Locate the cell with the specified text and output its [x, y] center coordinate. 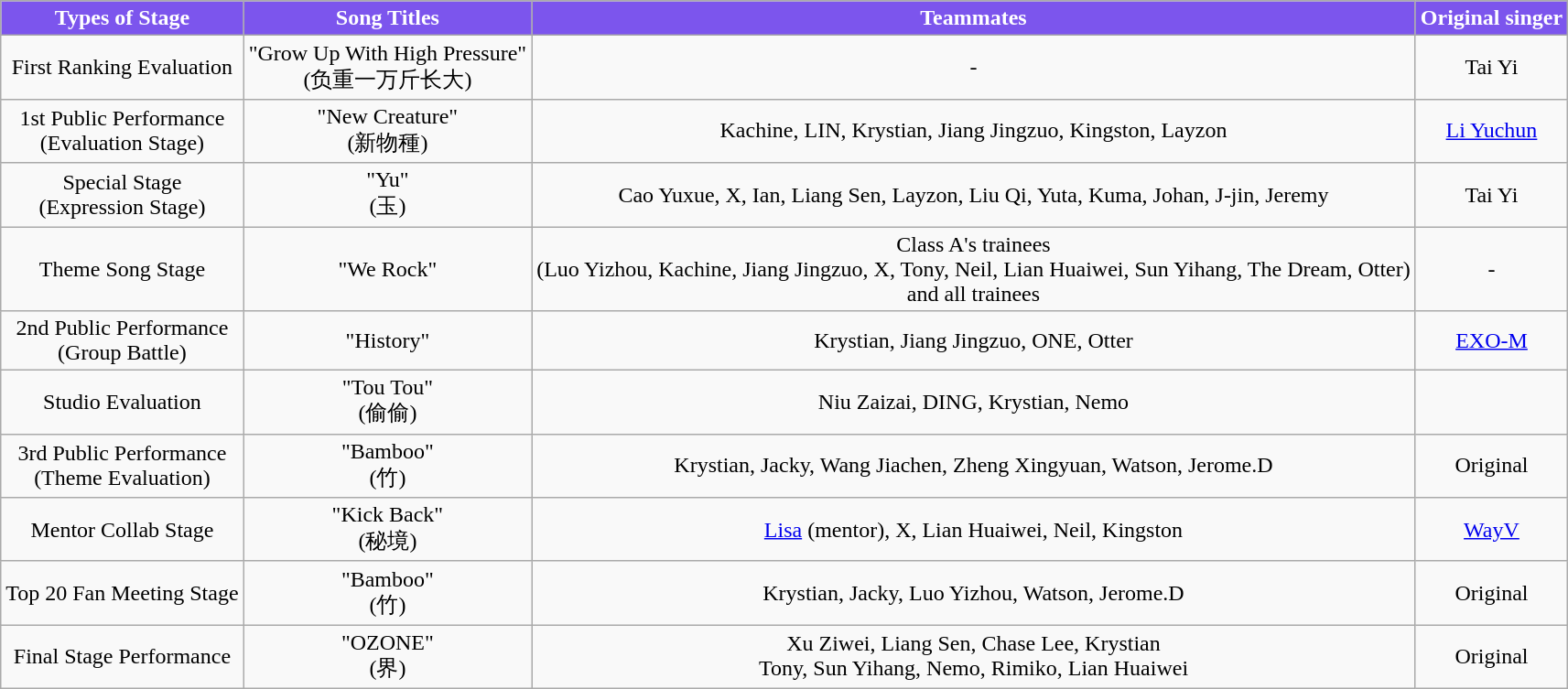
2nd Public Performance(Group Battle) [123, 340]
"Tou Tou"(偷偷) [388, 403]
Special Stage(Expression Stage) [123, 195]
3rd Public Performance(Theme Evaluation) [123, 466]
First Ranking Evaluation [123, 68]
Class A's trainees(Luo Yizhou, Kachine, Jiang Jingzuo, X, Tony, Neil, Lian Huaiwei, Sun Yihang, The Dream, Otter)and all trainees [974, 269]
WayV [1491, 530]
Lisa (mentor), X, Lian Huaiwei, Neil, Kingston [974, 530]
Teammates [974, 18]
Final Stage Performance [123, 657]
Niu Zaizai, DING, Krystian, Nemo [974, 403]
Xu Ziwei, Liang Sen, Chase Lee, KrystianTony, Sun Yihang, Nemo, Rimiko, Lian Huaiwei [974, 657]
Types of Stage [123, 18]
Original singer [1491, 18]
Krystian, Jiang Jingzuo, ONE, Otter [974, 340]
Song Titles [388, 18]
"New Creature"(新物種) [388, 131]
Kachine, LIN, Krystian, Jiang Jingzuo, Kingston, Layzon [974, 131]
Li Yuchun [1491, 131]
EXO-M [1491, 340]
1st Public Performance(Evaluation Stage) [123, 131]
"OZONE"(界) [388, 657]
Krystian, Jacky, Luo Yizhou, Watson, Jerome.D [974, 593]
Studio Evaluation [123, 403]
"Grow Up With High Pressure"(负重一万斤长大) [388, 68]
"History" [388, 340]
Krystian, Jacky, Wang Jiachen, Zheng Xingyuan, Watson, Jerome.D [974, 466]
Cao Yuxue, X, Ian, Liang Sen, Layzon, Liu Qi, Yuta, Kuma, Johan, J-jin, Jeremy [974, 195]
"Yu"(玉) [388, 195]
Mentor Collab Stage [123, 530]
"Kick Back"(秘境) [388, 530]
"We Rock" [388, 269]
Top 20 Fan Meeting Stage [123, 593]
Theme Song Stage [123, 269]
